Return (X, Y) of the center of cell containing provided text 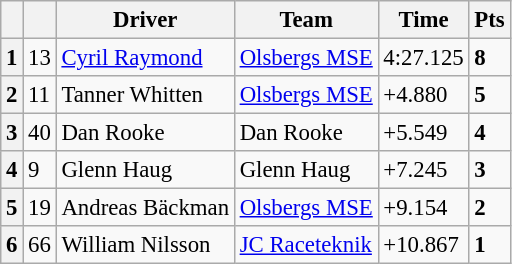
13 (40, 58)
11 (40, 95)
66 (40, 245)
6 (12, 245)
Tanner Whitten (145, 95)
Cyril Raymond (145, 58)
+5.549 (424, 133)
Time (424, 20)
+7.245 (424, 170)
Andreas Bäckman (145, 208)
40 (40, 133)
Driver (145, 20)
19 (40, 208)
+9.154 (424, 208)
4:27.125 (424, 58)
William Nilsson (145, 245)
Pts (490, 20)
+4.880 (424, 95)
+10.867 (424, 245)
8 (490, 58)
JC Raceteknik (306, 245)
Team (306, 20)
9 (40, 170)
